Find where the given text appears and provide that cell's center as (x, y) coordinate. 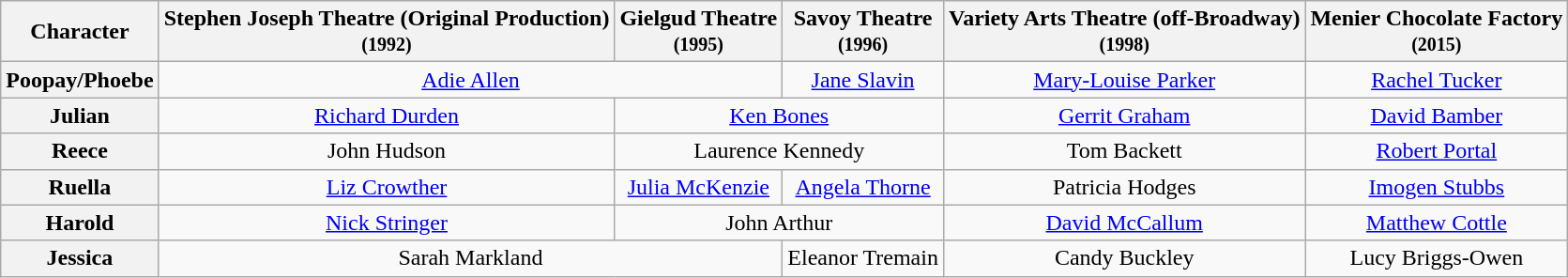
Tom Backett (1124, 151)
Lucy Briggs-Owen (1437, 258)
Julia McKenzie (698, 187)
Sarah Markland (471, 258)
Jessica (80, 258)
Reece (80, 151)
Savoy Theatre(1996) (863, 32)
David Bamber (1437, 116)
Gerrit Graham (1124, 116)
Rachel Tucker (1437, 80)
Character (80, 32)
Candy Buckley (1124, 258)
Stephen Joseph Theatre (Original Production)(1992) (387, 32)
Mary-Louise Parker (1124, 80)
Menier Chocolate Factory(2015) (1437, 32)
Nick Stringer (387, 223)
Harold (80, 223)
Julian (80, 116)
Ruella (80, 187)
John Hudson (387, 151)
Eleanor Tremain (863, 258)
David McCallum (1124, 223)
Richard Durden (387, 116)
Laurence Kennedy (779, 151)
Poopay/Phoebe (80, 80)
Gielgud Theatre(1995) (698, 32)
John Arthur (779, 223)
Robert Portal (1437, 151)
Patricia Hodges (1124, 187)
Ken Bones (779, 116)
Variety Arts Theatre (off-Broadway)(1998) (1124, 32)
Imogen Stubbs (1437, 187)
Angela Thorne (863, 187)
Liz Crowther (387, 187)
Adie Allen (471, 80)
Matthew Cottle (1437, 223)
Jane Slavin (863, 80)
